Identify which cell holds the provided text, then report its (x, y) central coordinate. 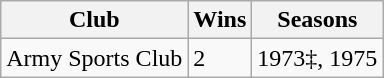
Seasons (318, 20)
Army Sports Club (94, 58)
Wins (220, 20)
1973‡, 1975 (318, 58)
2 (220, 58)
Club (94, 20)
